Pinpoint the cell where the given text exists, returning its [X, Y] midpoint coordinate. 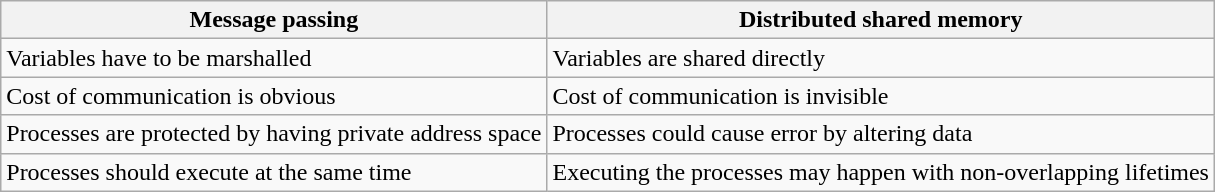
Message passing [274, 20]
Processes are protected by having private address space [274, 134]
Executing the processes may happen with non-overlapping lifetimes [881, 172]
Distributed shared memory [881, 20]
Processes should execute at the same time [274, 172]
Cost of communication is invisible [881, 96]
Variables have to be marshalled [274, 58]
Variables are shared directly [881, 58]
Processes could cause error by altering data [881, 134]
Cost of communication is obvious [274, 96]
